Extract the (X, Y) coordinate from the center of the cell holding the provided text.  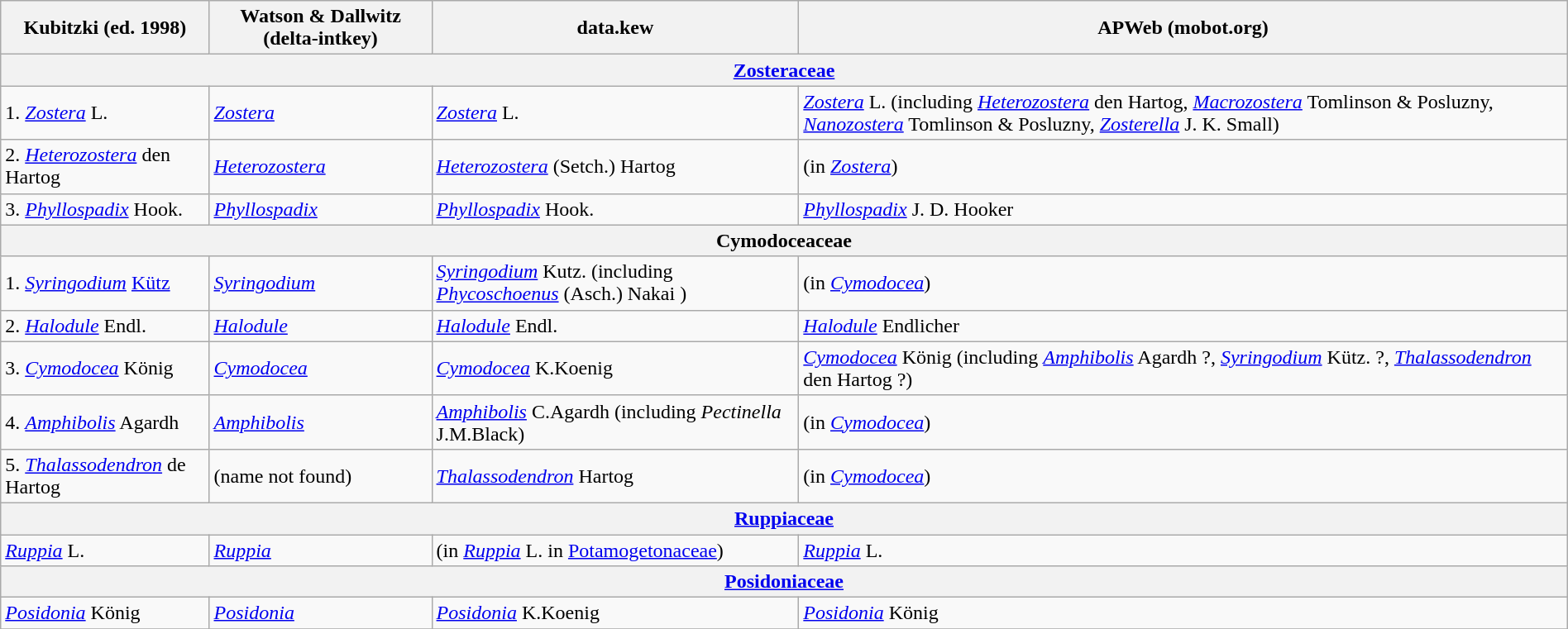
Phyllospadix (321, 209)
3. Phyllospadix Hook. (105, 209)
Syringodium Kutz. (including Phycoschoenus (Asch.) Nakai ) (615, 283)
5. Thalassodendron de Hartog (105, 476)
Amphibolis C.Agardh (including Pectinella J.M.Black) (615, 422)
Watson & Dallwitz (delta-intkey) (321, 28)
2. Halodule Endl. (105, 326)
data.kew (615, 28)
Heterozostera (321, 167)
Posidonia (321, 613)
Ruppia (321, 550)
Zostera L. (including Heterozostera den Hartog, Macrozostera Tomlinson & Posluzny, Nanozostera Tomlinson & Posluzny, Zosterella J. K. Small) (1183, 112)
3. Cymodocea König (105, 369)
Phyllospadix J. D. Hooker (1183, 209)
Cymodocea König (including Amphibolis Agardh ?, Syringodium Kütz. ?, Thalassodendron den Hartog ?) (1183, 369)
Kubitzki (ed. 1998) (105, 28)
Halodule Endlicher (1183, 326)
Phyllospadix Hook. (615, 209)
Cymodocea (321, 369)
Posidoniaceae (784, 582)
(in Ruppia L. in Potamogetonaceae) (615, 550)
Syringodium (321, 283)
Amphibolis (321, 422)
Thalassodendron Hartog (615, 476)
Posidonia K.Koenig (615, 613)
1. Syringodium Kütz (105, 283)
APWeb (mobot.org) (1183, 28)
1. Zostera L. (105, 112)
Ruppiaceae (784, 518)
(in Zostera) (1183, 167)
Zosteraceae (784, 70)
Cymodocea K.Koenig (615, 369)
4. Amphibolis Agardh (105, 422)
Halodule Endl. (615, 326)
2. Heterozostera den Hartog (105, 167)
Zostera (321, 112)
(name not found) (321, 476)
Cymodoceaceae (784, 241)
Halodule (321, 326)
Heterozostera (Setch.) Hartog (615, 167)
Zostera L. (615, 112)
